Return the (X, Y) coordinate for the center point of the cell that contains the specified text.  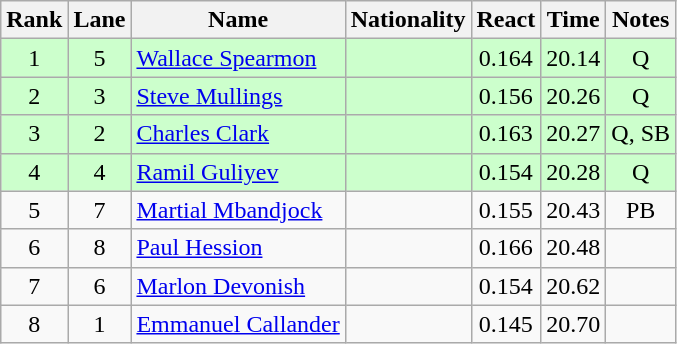
Paul Hession (238, 248)
20.28 (574, 172)
Nationality (408, 20)
Marlon Devonish (238, 286)
20.62 (574, 286)
0.156 (506, 96)
0.155 (506, 210)
0.145 (506, 324)
Emmanuel Callander (238, 324)
20.14 (574, 58)
0.163 (506, 134)
Rank (34, 20)
PB (641, 210)
Lane (100, 20)
Time (574, 20)
Martial Mbandjock (238, 210)
Wallace Spearmon (238, 58)
20.26 (574, 96)
Name (238, 20)
Ramil Guliyev (238, 172)
Steve Mullings (238, 96)
0.166 (506, 248)
20.48 (574, 248)
Q, SB (641, 134)
Notes (641, 20)
20.43 (574, 210)
0.164 (506, 58)
Charles Clark (238, 134)
React (506, 20)
20.27 (574, 134)
20.70 (574, 324)
